Scan for the cell matching the given text and deliver its [X, Y] coordinate at center. 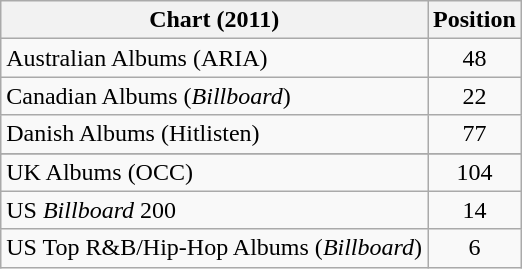
Position [475, 20]
14 [475, 210]
77 [475, 134]
6 [475, 248]
22 [475, 96]
Chart (2011) [214, 20]
Canadian Albums (Billboard) [214, 96]
US Top R&B/Hip-Hop Albums (Billboard) [214, 248]
Australian Albums (ARIA) [214, 58]
104 [475, 172]
US Billboard 200 [214, 210]
UK Albums (OCC) [214, 172]
48 [475, 58]
Danish Albums (Hitlisten) [214, 134]
